Locate the cell with the specified text and output its (x, y) center coordinate. 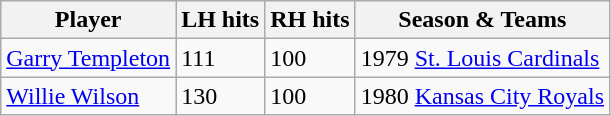
Willie Wilson (88, 96)
RH hits (310, 20)
1979 St. Louis Cardinals (482, 58)
111 (220, 58)
130 (220, 96)
Player (88, 20)
Garry Templeton (88, 58)
LH hits (220, 20)
1980 Kansas City Royals (482, 96)
Season & Teams (482, 20)
